Return [x, y] of the center of cell containing provided text 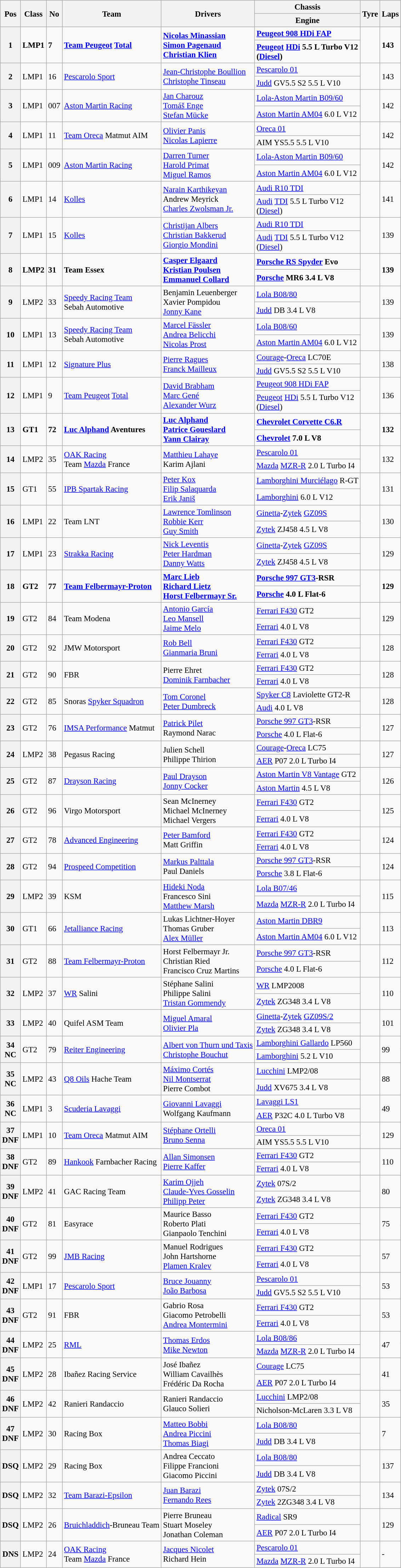
112 [390, 961]
113 [390, 929]
39DNF [11, 1191]
Tyre [370, 13]
Courage LC75 [307, 1366]
Jacques Nicolet Richard Hein [208, 1555]
Christijan Albers Christian Bakkerud Giorgio Mondini [208, 235]
David Brabham Marc Gené Alexander Wurz [208, 395]
134 [390, 1495]
101 [390, 1023]
RML [112, 1345]
Zytek 2ZG348 3.4 L V8 [307, 1502]
IMSA Performance Matmut [112, 728]
41DNF [11, 1256]
Peter Bamford Matt Griffin [208, 840]
94 [55, 866]
20 [11, 648]
Pierre Ehret Dominik Farnbacher [208, 675]
Luc Alphand Patrice Goueslard Yann Clairay [208, 430]
Scuderia Lavaggi [112, 1109]
Lawrence Tomlinson Robbie Kerr Guy Smith [208, 521]
55 [55, 489]
009 [55, 165]
43 [55, 1079]
Engine [307, 21]
21 [11, 675]
Lola B07/46 [307, 888]
Olivier Panis Nicolas Lapierre [208, 135]
Miguel Amaral Olivier Pla [208, 1023]
37 [55, 994]
Luc Alphand Aventures [112, 430]
92 [55, 648]
137 [390, 1466]
Signature Plus [112, 364]
90 [55, 675]
Pegasus Racing [112, 755]
Gabrio Rosa Giacomo Petrobelli Andrea Montermini [208, 1315]
Paul Drayson Jonny Cocker [208, 781]
42 [55, 1404]
18 [11, 586]
Team Essex [112, 270]
Lamborghini 5.2 L V10 [307, 1056]
Aston Martin DBR9 [307, 921]
Marcel Fässler Andrea Belicchi Nicolas Prost [208, 334]
Julien Schell Philippe Thirion [208, 755]
Ibañez Racing Service [112, 1374]
Spyker C8 Laviolette GT2-R [307, 695]
78 [55, 840]
125 [390, 811]
89 [55, 1162]
Drayson Racing [112, 781]
126 [390, 781]
Sean McInerney Michael McInerney Michael Vergers [208, 811]
Chevrolet Corvette C6.R [307, 422]
Lamborghini Gallardo LP560 [307, 1043]
Hideki Noda Francesco Sini Matthew Marsh [208, 896]
Stéphane Salini Philippe Salini Tristan Gommendy [208, 994]
Bruce Jouanny João Barbosa [208, 1286]
Lamborghini Murciélago R-GT [307, 481]
DNS [11, 1555]
75 [390, 1224]
Aston Martin 4.5 L V8 [307, 788]
77 [55, 586]
38DNF [11, 1162]
Benjamin Leuenberger Xavier Pompidou Jonny Kane [208, 302]
136 [390, 395]
Aston Martin V8 Vantage GT2 [307, 774]
66 [55, 929]
Hankook Farnbacher Racing [112, 1162]
WR Salini [112, 994]
Lamborghini 6.0 L V12 [307, 497]
Lola B08/86 [307, 1338]
131 [390, 489]
38 [55, 755]
Bruichladdich-Bruneau Team [112, 1525]
42DNF [11, 1286]
- [390, 1555]
Casper Elgaard Kristian Poulsen Emmanuel Collard [208, 270]
Lukas Lichtner-Hoyer Thomas Gruber Alex Müller [208, 929]
37DNF [11, 1135]
Porsche MR6 3.4 L V8 [307, 278]
Jean-Christophe Boullion Christophe Tinseau [208, 76]
Audi 4.0 L V8 [307, 708]
Giovanni Lavaggi Wolfgang Kaufmann [208, 1109]
Snoras Spyker Squadron [112, 702]
80 [390, 1191]
IPB Spartak Racing [112, 489]
Jan Charouz Tomáš Enge Stefan Mücke [208, 106]
2 [11, 76]
JMW Motorsport [112, 648]
Lavaggi LS1 [307, 1102]
Nicolas Minassian Simon Pagenaud Christian Klien [208, 45]
84 [55, 619]
Pierre Ragues Franck Mailleux [208, 364]
Thomas Erdos Mike Newton [208, 1345]
Lola B08/60 [307, 326]
Horst Felbermayr Jr. Christian Ried Francisco Cruz Martins [208, 961]
Narain Karthikeyan Andrew Meyrick Charles Zwolsman Jr. [208, 199]
Virgo Motorsport [112, 811]
Manuel Rodrigues John Hartshorne Plamen Kralev [208, 1256]
WR LMP2008 [307, 985]
Karim Ojjeh Claude-Yves Gosselin Philipp Peter [208, 1191]
Radical SR9 [307, 1517]
Nick Leventis Peter Hardman Danny Watts [208, 554]
40DNF [11, 1224]
Class [33, 13]
39 [55, 896]
Chevrolet 7.0 L V8 [307, 438]
Peter Kox Filip Salaquarda Erik Janiš [208, 489]
Team Modena [112, 619]
87 [55, 781]
GAC Racing Team [112, 1191]
Laps [390, 13]
34NC [11, 1050]
Porsche RS Spyder Evo [307, 262]
19 [11, 619]
49 [390, 1109]
Maurice Basso Roberto Plati Gianpaolo Tenchini [208, 1224]
40 [55, 1023]
Marc Lieb Richard LietzHorst Felbermayr Sr. [208, 586]
81 [55, 1224]
36NC [11, 1109]
Reiter Engineering [112, 1050]
96 [55, 811]
1 [11, 45]
Matteo Bobbi Andrea Piccini Thomas Biagi [208, 1433]
Courage-Oreca LC75 [307, 748]
Pierre Bruneau Stuart Moseley Jonathan Coleman [208, 1525]
Juan Barazi Fernando Rees [208, 1495]
Albert von Thurn und Taxis Christophe Bouchut [208, 1050]
Team [112, 13]
115 [390, 896]
141 [390, 199]
46DNF [11, 1404]
5 [11, 165]
79 [55, 1050]
Judd XV675 3.4 L V8 [307, 1087]
José Ibañez William Cavailhès Frédéric Da Rocha [208, 1374]
Drivers [208, 13]
Ginetta-Zytek GZ09S/2 [307, 1017]
130 [390, 521]
Patrick Pilet Raymond Narac [208, 728]
47 [390, 1345]
Team LNT [112, 521]
Pos [11, 13]
Jetalliance Racing [112, 929]
Rob Bell Gianmaria Bruni [208, 648]
007 [55, 106]
47DNF [11, 1433]
Team Barazi-Epsilon [112, 1495]
43DNF [11, 1315]
Antonio García Leo Mansell Jaime Melo [208, 619]
Chassis [307, 7]
Darren Turner Harold Primat Miguel Ramos [208, 165]
Advanced Engineering [112, 840]
Tom Coronel Peter Dumbreck [208, 702]
Prospeed Competition [112, 866]
Porsche 3.8 L Flat-6 [307, 874]
85 [55, 702]
27 [11, 840]
138 [390, 364]
Strakka Racing [112, 554]
4 [11, 135]
No [55, 13]
Andrea Ceccato Filippe Francioni Giacomo Piccini [208, 1466]
Ranieri Randaccio [112, 1404]
Matthieu Lahaye Karim Ajlani [208, 459]
35NC [11, 1079]
76 [55, 728]
Allan Simonsen Pierre Kaffer [208, 1162]
Markus Palttala Paul Daniels [208, 866]
91 [55, 1315]
Quifel ASM Team [112, 1023]
Máximo Cortés Nil Montserrat Pierre Combot [208, 1079]
Stéphane Ortelli Bruno Senna [208, 1135]
Q8 Oils Hache Team [112, 1079]
8 [11, 270]
Nicholson-McLaren 3.3 L V8 [307, 1410]
JMB Racing [112, 1256]
6 [11, 199]
44DNF [11, 1345]
Easyrace [112, 1224]
AER P32C 4.0 L Turbo V8 [307, 1115]
KSM [112, 896]
72 [55, 430]
57 [390, 1256]
Ranieri Randaccio Glauco Solieri [208, 1404]
Courage-Oreca LC70E [307, 357]
45DNF [11, 1374]
